Detect which cell encompasses the target text, then output its [x, y] center coordinate. 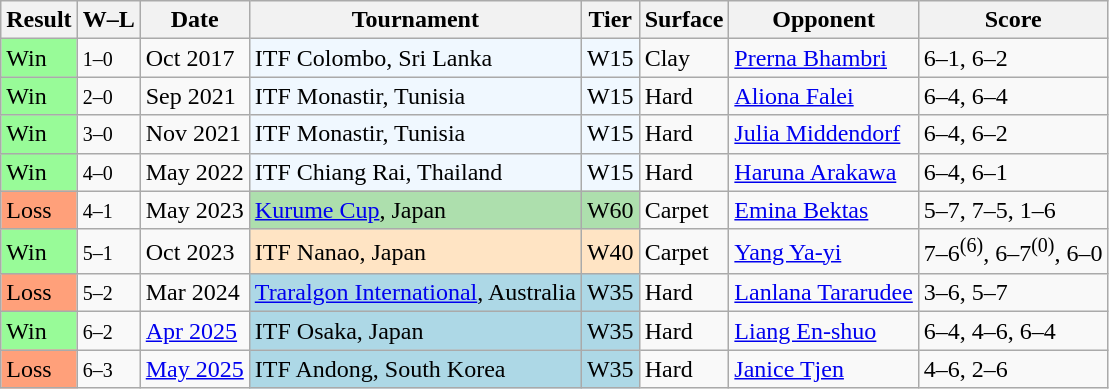
ITF Osaka, Japan [415, 331]
May 2025 [194, 369]
Oct 2017 [194, 58]
Score [1013, 20]
May 2022 [194, 172]
4–0 [108, 172]
Clay [684, 58]
May 2023 [194, 210]
1–0 [108, 58]
Nov 2021 [194, 134]
Lanlana Tararudee [824, 293]
Tournament [415, 20]
Sep 2021 [194, 96]
Kurume Cup, Japan [415, 210]
W–L [108, 20]
Mar 2024 [194, 293]
Julia Middendorf [824, 134]
Opponent [824, 20]
7–6(6), 6–7(0), 6–0 [1013, 252]
4–6, 2–6 [1013, 369]
Janice Tjen [824, 369]
Haruna Arakawa [824, 172]
4–1 [108, 210]
6–4, 6–4 [1013, 96]
6–4, 6–2 [1013, 134]
5–2 [108, 293]
Emina Bektas [824, 210]
6–4, 4–6, 6–4 [1013, 331]
Liang En-shuo [824, 331]
W40 [610, 252]
Yang Ya-yi [824, 252]
3–6, 5–7 [1013, 293]
W60 [610, 210]
Result [39, 20]
5–1 [108, 252]
Apr 2025 [194, 331]
ITF Colombo, Sri Lanka [415, 58]
Oct 2023 [194, 252]
Date [194, 20]
6–4, 6–1 [1013, 172]
ITF Nanao, Japan [415, 252]
Aliona Falei [824, 96]
6–3 [108, 369]
Prerna Bhambri [824, 58]
Tier [610, 20]
6–1, 6–2 [1013, 58]
Traralgon International, Australia [415, 293]
ITF Chiang Rai, Thailand [415, 172]
3–0 [108, 134]
Surface [684, 20]
ITF Andong, South Korea [415, 369]
6–2 [108, 331]
5–7, 7–5, 1–6 [1013, 210]
2–0 [108, 96]
